From the cell containing the given text, extract its center point as (x, y) coordinate. 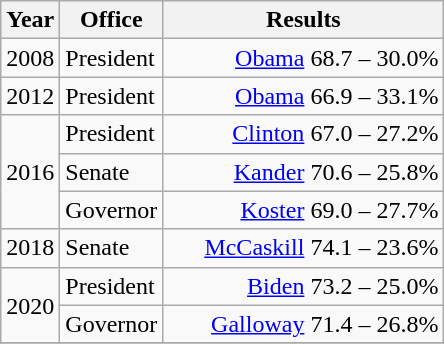
2020 (30, 305)
Galloway 71.4 – 26.8% (304, 324)
McCaskill 74.1 – 23.6% (304, 248)
2012 (30, 96)
Office (112, 20)
Obama 66.9 – 33.1% (304, 96)
Results (304, 20)
Clinton 67.0 – 27.2% (304, 134)
Year (30, 20)
2016 (30, 172)
2008 (30, 58)
Koster 69.0 – 27.7% (304, 210)
Biden 73.2 – 25.0% (304, 286)
Obama 68.7 – 30.0% (304, 58)
2018 (30, 248)
Kander 70.6 – 25.8% (304, 172)
